Scan for the cell matching the given text and deliver its [X, Y] coordinate at center. 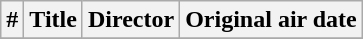
Original air date [272, 20]
Title [54, 20]
# [12, 20]
Director [130, 20]
